Return [X, Y] of the center of cell containing provided text 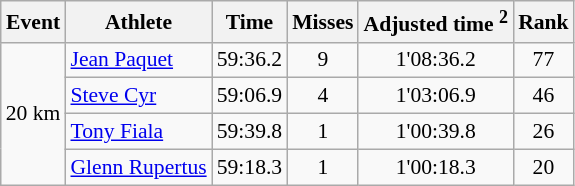
Athlete [138, 22]
Glenn Rupertus [138, 167]
77 [544, 60]
20 km [34, 113]
Steve Cyr [138, 96]
26 [544, 132]
1'00:18.3 [436, 167]
Jean Paquet [138, 60]
4 [322, 96]
9 [322, 60]
Adjusted time 2 [436, 22]
1'03:06.9 [436, 96]
1'08:36.2 [436, 60]
46 [544, 96]
Misses [322, 22]
59:39.8 [250, 132]
Rank [544, 22]
20 [544, 167]
Tony Fiala [138, 132]
1'00:39.8 [436, 132]
59:18.3 [250, 167]
Event [34, 22]
59:36.2 [250, 60]
Time [250, 22]
59:06.9 [250, 96]
